Pinpoint the cell where the given text exists, returning its (x, y) midpoint coordinate. 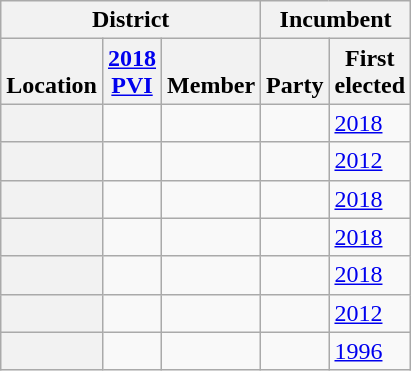
Incumbent (336, 20)
Firstelected (370, 72)
Party (295, 72)
2018PVI (132, 72)
Location (52, 72)
Member (212, 72)
District (131, 20)
1996 (370, 351)
